Determine the [X, Y] coordinate at the center of the cell enclosing the given text.  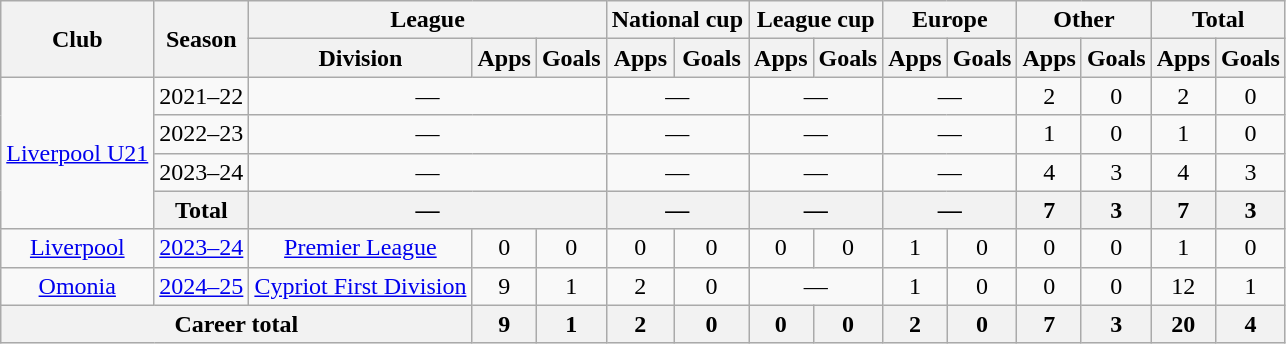
Season [202, 39]
Division [360, 58]
Career total [236, 324]
National cup [677, 20]
2022–23 [202, 134]
Premier League [360, 248]
20 [1183, 324]
Europe [950, 20]
League cup [816, 20]
2024–25 [202, 286]
Liverpool U21 [78, 153]
Other [1084, 20]
2021–22 [202, 96]
Liverpool [78, 248]
Club [78, 39]
League [428, 20]
12 [1183, 286]
Omonia [78, 286]
Cypriot First Division [360, 286]
